Extract the [X, Y] coordinate from the center of the cell holding the provided text.  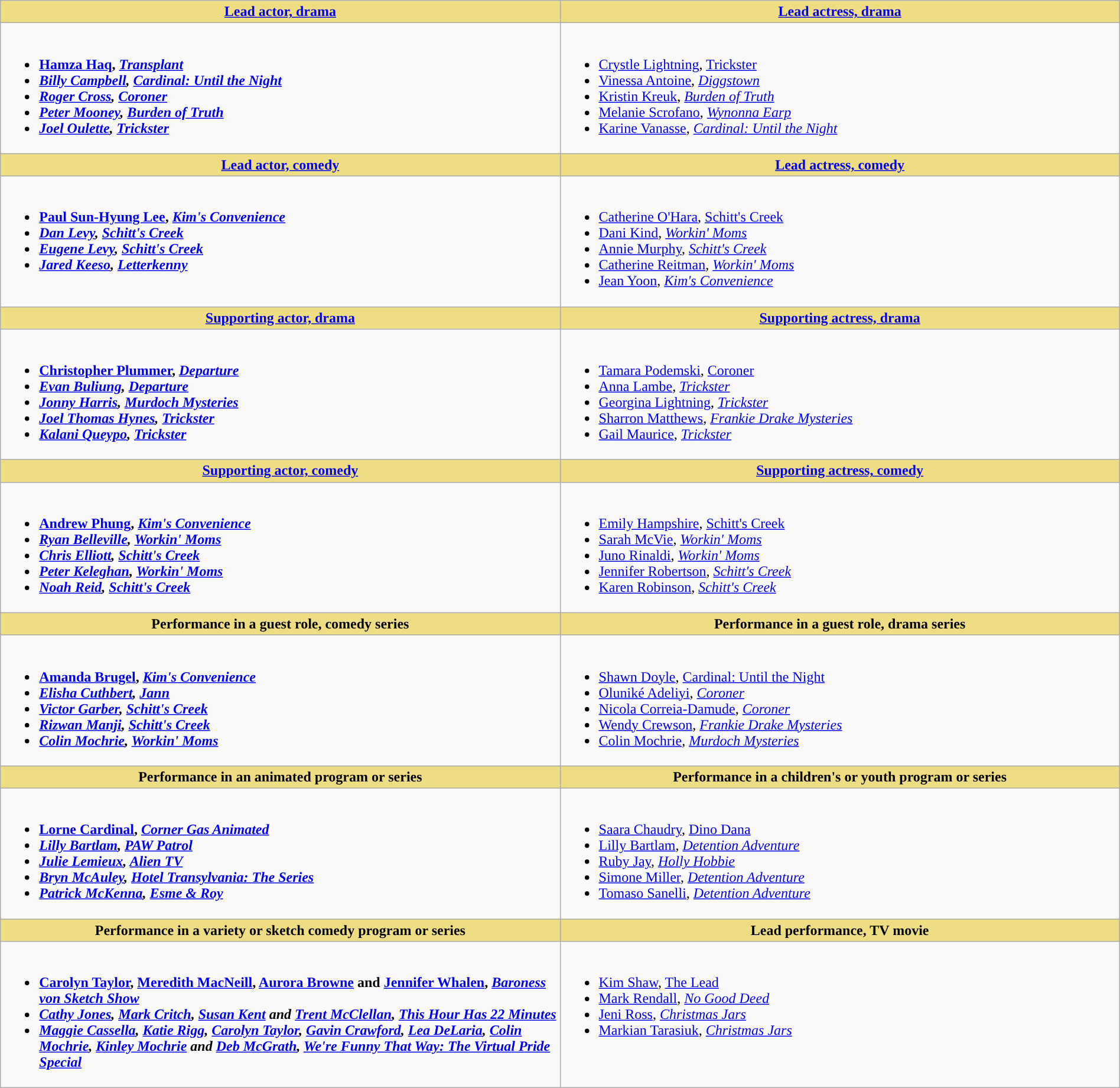
Lead performance, TV movie [840, 930]
Lead actress, comedy [840, 165]
Supporting actor, comedy [280, 471]
Lead actor, comedy [280, 165]
Catherine O'Hara, Schitt's CreekDani Kind, Workin' MomsAnnie Murphy, Schitt's CreekCatherine Reitman, Workin' MomsJean Yoon, Kim's Convenience [840, 241]
Lead actress, drama [840, 12]
Performance in an animated program or series [280, 777]
Performance in a variety or sketch comedy program or series [280, 930]
Kim Shaw, The LeadMark Rendall, No Good DeedJeni Ross, Christmas JarsMarkian Tarasiuk, Christmas Jars [840, 1015]
Performance in a guest role, comedy series [280, 624]
Hamza Haq, TransplantBilly Campbell, Cardinal: Until the NightRoger Cross, CoronerPeter Mooney, Burden of TruthJoel Oulette, Trickster [280, 89]
Supporting actress, drama [840, 318]
Performance in a guest role, drama series [840, 624]
Lead actor, drama [280, 12]
Paul Sun-Hyung Lee, Kim's ConvenienceDan Levy, Schitt's CreekEugene Levy, Schitt's CreekJared Keeso, Letterkenny [280, 241]
Emily Hampshire, Schitt's CreekSarah McVie, Workin' MomsJuno Rinaldi, Workin' MomsJennifer Robertson, Schitt's CreekKaren Robinson, Schitt's Creek [840, 547]
Christopher Plummer, DepartureEvan Buliung, DepartureJonny Harris, Murdoch MysteriesJoel Thomas Hynes, TricksterKalani Queypo, Trickster [280, 395]
Tamara Podemski, CoronerAnna Lambe, TricksterGeorgina Lightning, TricksterSharron Matthews, Frankie Drake MysteriesGail Maurice, Trickster [840, 395]
Amanda Brugel, Kim's ConvenienceElisha Cuthbert, JannVictor Garber, Schitt's CreekRizwan Manji, Schitt's CreekColin Mochrie, Workin' Moms [280, 701]
Supporting actress, comedy [840, 471]
Supporting actor, drama [280, 318]
Performance in a children's or youth program or series [840, 777]
Andrew Phung, Kim's ConvenienceRyan Belleville, Workin' MomsChris Elliott, Schitt's CreekPeter Keleghan, Workin' MomsNoah Reid, Schitt's Creek [280, 547]
Saara Chaudry, Dino DanaLilly Bartlam, Detention AdventureRuby Jay, Holly HobbieSimone Miller, Detention AdventureTomaso Sanelli, Detention Adventure [840, 853]
